Detect which cell encompasses the target text, then output its [X, Y] center coordinate. 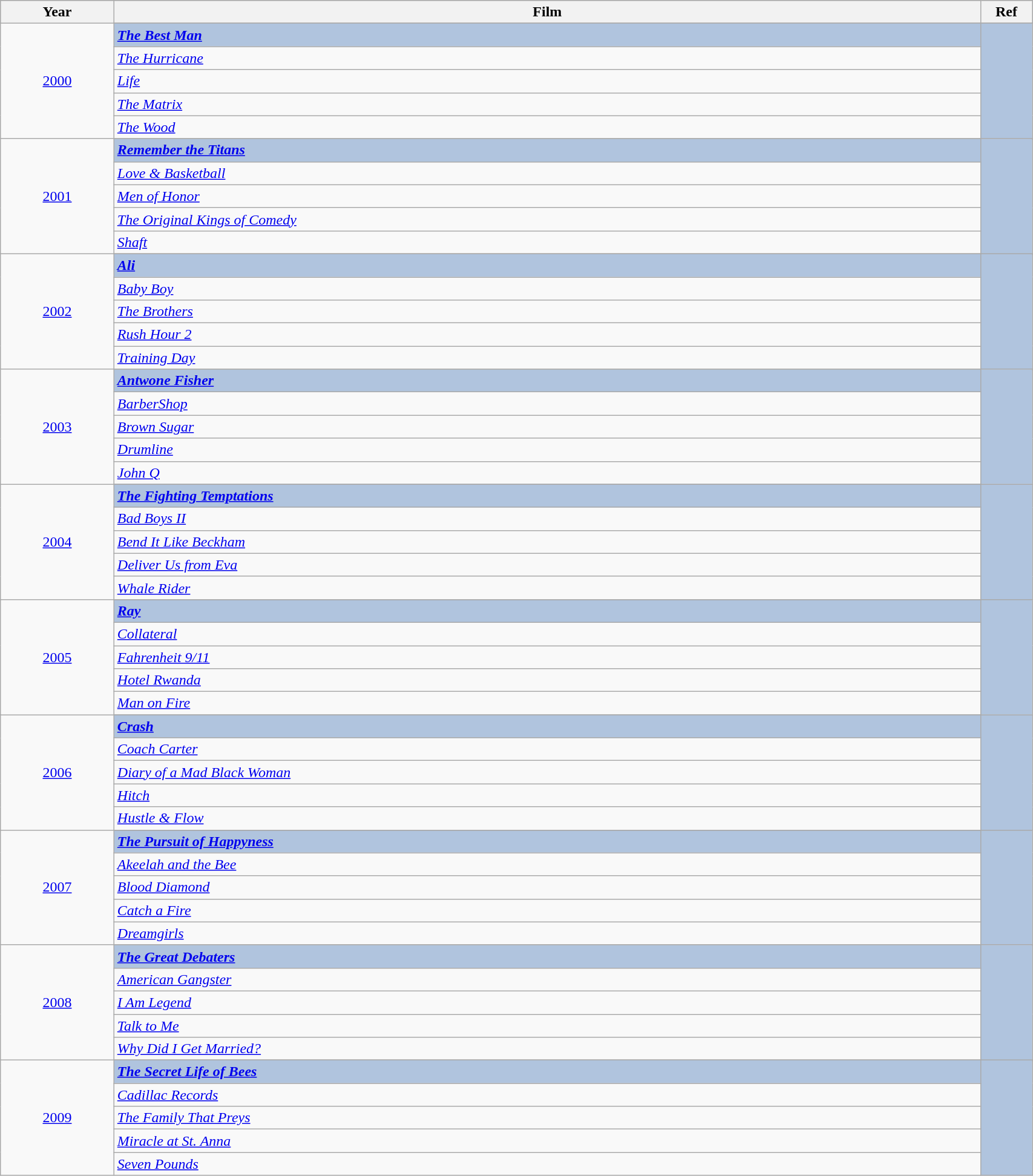
Fahrenheit 9/11 [547, 657]
The Brothers [547, 312]
Antwone Fisher [547, 381]
The Wood [547, 127]
Crash [547, 726]
2001 [57, 196]
American Gangster [547, 979]
2004 [57, 542]
The Hurricane [547, 58]
The Original Kings of Comedy [547, 219]
2009 [57, 1118]
Diary of a Mad Black Woman [547, 772]
Drumline [547, 450]
Hotel Rwanda [547, 680]
Shaft [547, 242]
The Fighting Temptations [547, 496]
Rush Hour 2 [547, 335]
Year [57, 12]
The Secret Life of Bees [547, 1072]
I Am Legend [547, 1002]
Hustle & Flow [547, 818]
John Q [547, 473]
Ali [547, 265]
Remember the Titans [547, 150]
Why Did I Get Married? [547, 1049]
Life [547, 81]
2007 [57, 887]
Ray [547, 611]
Deliver Us from Eva [547, 565]
Baby Boy [547, 289]
Miracle at St. Anna [547, 1141]
2006 [57, 772]
The Best Man [547, 35]
Cadillac Records [547, 1095]
Film [547, 12]
Ref [1006, 12]
Bend It Like Beckham [547, 542]
Coach Carter [547, 749]
The Family That Preys [547, 1118]
Man on Fire [547, 703]
2008 [57, 1002]
The Pursuit of Happyness [547, 841]
Hitch [547, 795]
Dreamgirls [547, 933]
Whale Rider [547, 588]
2003 [57, 427]
2005 [57, 657]
Brown Sugar [547, 427]
The Matrix [547, 104]
Collateral [547, 634]
Catch a Fire [547, 910]
BarberShop [547, 404]
Blood Diamond [547, 887]
Seven Pounds [547, 1164]
Men of Honor [547, 196]
2000 [57, 81]
Training Day [547, 358]
Love & Basketball [547, 173]
Bad Boys II [547, 519]
The Great Debaters [547, 956]
Talk to Me [547, 1026]
Akeelah and the Bee [547, 864]
2002 [57, 311]
